Determine the [x, y] coordinate at the center of the cell enclosing the given text.  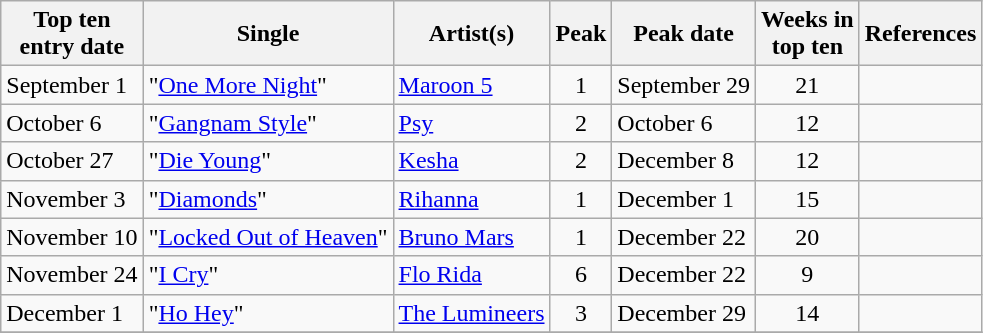
November 10 [72, 237]
The Lumineers [472, 313]
Kesha [472, 161]
December 8 [684, 161]
Rihanna [472, 199]
"Locked Out of Heaven" [268, 237]
20 [807, 237]
3 [581, 313]
September 29 [684, 85]
Single [268, 34]
Psy [472, 123]
"Die Young" [268, 161]
"Gangnam Style" [268, 123]
21 [807, 85]
6 [581, 275]
"I Cry" [268, 275]
Weeks intop ten [807, 34]
Artist(s) [472, 34]
November 3 [72, 199]
Peak date [684, 34]
"One More Night" [268, 85]
Top tenentry date [72, 34]
Flo Rida [472, 275]
October 27 [72, 161]
References [920, 34]
Peak [581, 34]
November 24 [72, 275]
14 [807, 313]
December 29 [684, 313]
Bruno Mars [472, 237]
"Diamonds" [268, 199]
"Ho Hey" [268, 313]
September 1 [72, 85]
Maroon 5 [472, 85]
15 [807, 199]
9 [807, 275]
